Pinpoint the cell where the given text exists, returning its (x, y) midpoint coordinate. 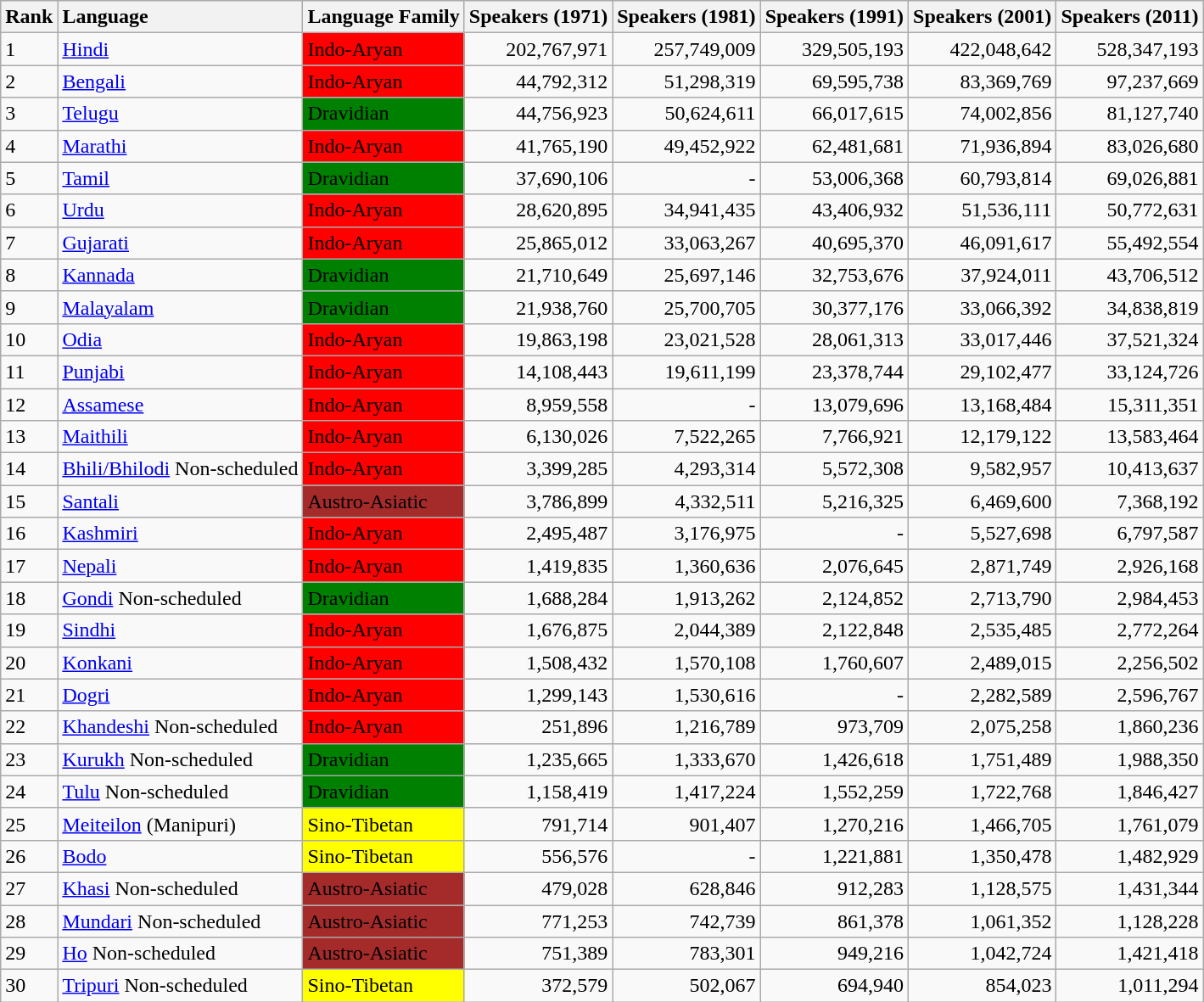
2,122,848 (834, 630)
6,469,600 (983, 501)
751,389 (538, 954)
37,521,324 (1130, 339)
Telugu (180, 114)
1,061,352 (983, 921)
1,360,636 (686, 566)
26 (29, 856)
1,421,418 (1130, 954)
33,124,726 (1130, 372)
46,091,617 (983, 243)
10,413,637 (1130, 469)
973,709 (834, 727)
1,751,489 (983, 759)
27 (29, 888)
30 (29, 986)
10 (29, 339)
1,466,705 (983, 824)
Gondi Non-scheduled (180, 598)
1,482,929 (1130, 856)
51,298,319 (686, 81)
257,749,009 (686, 49)
202,767,971 (538, 49)
24 (29, 792)
Sindhi (180, 630)
1,128,228 (1130, 921)
17 (29, 566)
1,270,216 (834, 824)
Mundari Non-scheduled (180, 921)
49,452,922 (686, 146)
Marathi (180, 146)
51,536,111 (983, 210)
1,216,789 (686, 727)
Malayalam (180, 307)
2,124,852 (834, 598)
1,350,478 (983, 856)
6,130,026 (538, 437)
32,753,676 (834, 275)
Maithili (180, 437)
422,048,642 (983, 49)
2,489,015 (983, 663)
Punjabi (180, 372)
912,283 (834, 888)
7,368,192 (1130, 501)
20 (29, 663)
854,023 (983, 986)
Urdu (180, 210)
3 (29, 114)
2,984,453 (1130, 598)
Gujarati (180, 243)
Speakers (1971) (538, 17)
1,235,665 (538, 759)
Nepali (180, 566)
949,216 (834, 954)
9 (29, 307)
15,311,351 (1130, 405)
Speakers (2001) (983, 17)
55,492,554 (1130, 243)
1,417,224 (686, 792)
69,026,881 (1130, 178)
Konkani (180, 663)
861,378 (834, 921)
1 (29, 49)
21,938,760 (538, 307)
13,168,484 (983, 405)
25 (29, 824)
Speakers (1981) (686, 17)
44,792,312 (538, 81)
37,924,011 (983, 275)
53,006,368 (834, 178)
2,256,502 (1130, 663)
19 (29, 630)
5 (29, 178)
40,695,370 (834, 243)
694,940 (834, 986)
372,579 (538, 986)
742,739 (686, 921)
3,399,285 (538, 469)
Dogri (180, 695)
4,293,314 (686, 469)
1,688,284 (538, 598)
783,301 (686, 954)
1,988,350 (1130, 759)
1,011,294 (1130, 986)
1,761,079 (1130, 824)
12,179,122 (983, 437)
1,128,575 (983, 888)
Tamil (180, 178)
1,042,724 (983, 954)
Bodo (180, 856)
1,299,143 (538, 695)
528,347,193 (1130, 49)
33,063,267 (686, 243)
43,406,932 (834, 210)
50,772,631 (1130, 210)
14 (29, 469)
69,595,738 (834, 81)
Rank (29, 17)
2,772,264 (1130, 630)
Odia (180, 339)
Khandeshi Non-scheduled (180, 727)
19,863,198 (538, 339)
901,407 (686, 824)
2,871,749 (983, 566)
14,108,443 (538, 372)
2,075,258 (983, 727)
1,419,835 (538, 566)
5,527,698 (983, 534)
1,508,432 (538, 663)
66,017,615 (834, 114)
71,936,894 (983, 146)
37,690,106 (538, 178)
Tripuri Non-scheduled (180, 986)
81,127,740 (1130, 114)
97,237,669 (1130, 81)
556,576 (538, 856)
2,495,487 (538, 534)
33,066,392 (983, 307)
2 (29, 81)
1,846,427 (1130, 792)
28,061,313 (834, 339)
25,697,146 (686, 275)
Meiteilon (Manipuri) (180, 824)
22 (29, 727)
4,332,511 (686, 501)
13,079,696 (834, 405)
5,572,308 (834, 469)
11 (29, 372)
Santali (180, 501)
Language Family (384, 17)
23,378,744 (834, 372)
1,913,262 (686, 598)
1,426,618 (834, 759)
1,722,768 (983, 792)
791,714 (538, 824)
7,766,921 (834, 437)
34,941,435 (686, 210)
28,620,895 (538, 210)
Bhili/Bhilodi Non-scheduled (180, 469)
Language (180, 17)
Kurukh Non-scheduled (180, 759)
15 (29, 501)
21 (29, 695)
30,377,176 (834, 307)
Kannada (180, 275)
1,676,875 (538, 630)
50,624,611 (686, 114)
2,282,589 (983, 695)
Tulu Non-scheduled (180, 792)
8 (29, 275)
33,017,446 (983, 339)
Ho Non-scheduled (180, 954)
771,253 (538, 921)
329,505,193 (834, 49)
60,793,814 (983, 178)
44,756,923 (538, 114)
2,926,168 (1130, 566)
1,530,616 (686, 695)
Assamese (180, 405)
43,706,512 (1130, 275)
251,896 (538, 727)
62,481,681 (834, 146)
Bengali (180, 81)
7 (29, 243)
628,846 (686, 888)
1,552,259 (834, 792)
1,570,108 (686, 663)
2,044,389 (686, 630)
1,431,344 (1130, 888)
502,067 (686, 986)
7,522,265 (686, 437)
Speakers (2011) (1130, 17)
13 (29, 437)
8,959,558 (538, 405)
5,216,325 (834, 501)
19,611,199 (686, 372)
3,176,975 (686, 534)
83,369,769 (983, 81)
6,797,587 (1130, 534)
25,700,705 (686, 307)
28 (29, 921)
18 (29, 598)
Kashmiri (180, 534)
2,076,645 (834, 566)
13,583,464 (1130, 437)
1,221,881 (834, 856)
2,535,485 (983, 630)
34,838,819 (1130, 307)
1,333,670 (686, 759)
2,596,767 (1130, 695)
Khasi Non-scheduled (180, 888)
1,158,419 (538, 792)
12 (29, 405)
1,860,236 (1130, 727)
23,021,528 (686, 339)
4 (29, 146)
74,002,856 (983, 114)
23 (29, 759)
25,865,012 (538, 243)
479,028 (538, 888)
1,760,607 (834, 663)
Speakers (1991) (834, 17)
83,026,680 (1130, 146)
16 (29, 534)
29,102,477 (983, 372)
41,765,190 (538, 146)
Hindi (180, 49)
2,713,790 (983, 598)
3,786,899 (538, 501)
21,710,649 (538, 275)
29 (29, 954)
6 (29, 210)
9,582,957 (983, 469)
